Pinpoint the cell where the given text exists, returning its [X, Y] midpoint coordinate. 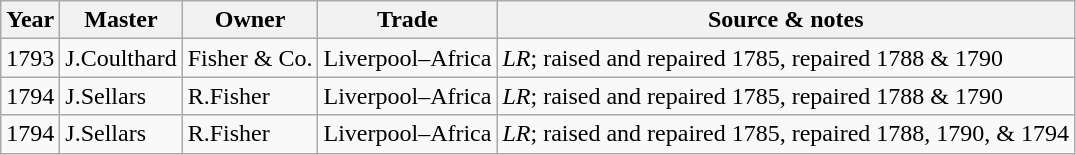
J.Coulthard [121, 58]
Master [121, 20]
Trade [408, 20]
LR; raised and repaired 1785, repaired 1788, 1790, & 1794 [786, 134]
Year [30, 20]
Fisher & Co. [250, 58]
1793 [30, 58]
Owner [250, 20]
Source & notes [786, 20]
